Provide the [X, Y] coordinate of the cell's center where the given text is located.  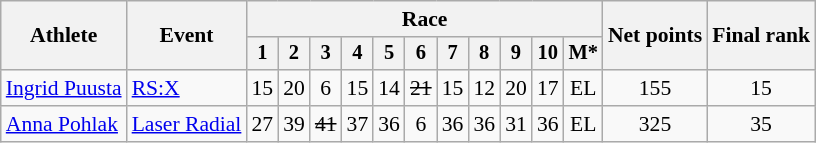
Athlete [64, 36]
7 [453, 54]
14 [389, 88]
1 [262, 54]
325 [655, 124]
Race [424, 19]
39 [294, 124]
Final rank [761, 36]
12 [484, 88]
5 [389, 54]
3 [326, 54]
35 [761, 124]
8 [484, 54]
31 [516, 124]
4 [358, 54]
17 [548, 88]
Event [187, 36]
27 [262, 124]
155 [655, 88]
M* [584, 54]
RS:X [187, 88]
10 [548, 54]
37 [358, 124]
41 [326, 124]
9 [516, 54]
Laser Radial [187, 124]
Ingrid Puusta [64, 88]
Net points [655, 36]
Anna Pohlak [64, 124]
21 [421, 88]
2 [294, 54]
